Provide the [X, Y] coordinate of the cell's center where the given text is located.  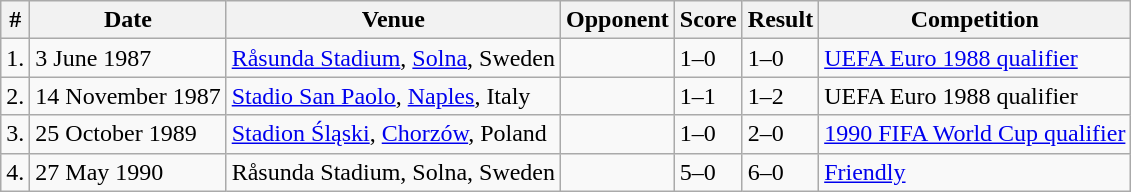
Result [780, 20]
25 October 1989 [128, 134]
14 November 1987 [128, 96]
Opponent [618, 20]
Date [128, 20]
5–0 [708, 172]
# [16, 20]
4. [16, 172]
1990 FIFA World Cup qualifier [975, 134]
1–2 [780, 96]
3 June 1987 [128, 58]
Venue [393, 20]
Competition [975, 20]
3. [16, 134]
27 May 1990 [128, 172]
2–0 [780, 134]
2. [16, 96]
6–0 [780, 172]
1. [16, 58]
Friendly [975, 172]
Stadion Śląski, Chorzów, Poland [393, 134]
Score [708, 20]
1–1 [708, 96]
Stadio San Paolo, Naples, Italy [393, 96]
